Provide the [x, y] coordinate of the cell's center where the given text is located.  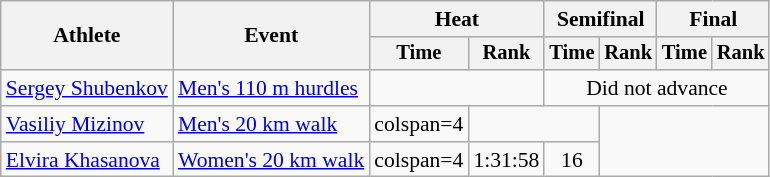
Did not advance [656, 88]
Final [713, 19]
Vasiliy Mizinov [87, 124]
Event [271, 36]
Heat [456, 19]
colspan=4 [418, 124]
Athlete [87, 36]
Men's 110 m hurdles [271, 88]
Semifinal [600, 19]
Sergey Shubenkov [87, 88]
Men's 20 km walk [271, 124]
